Search for the cell housing the specified text and yield its [x, y] center coordinate. 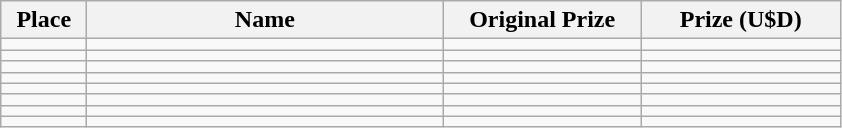
Place [44, 20]
Original Prize [542, 20]
Prize (U$D) [740, 20]
Name [265, 20]
